Identify which cell holds the provided text, then report its (x, y) central coordinate. 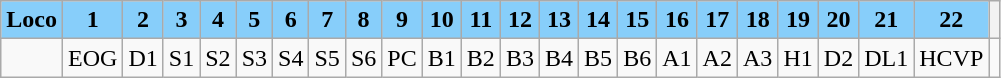
9 (402, 20)
D1 (143, 58)
11 (480, 20)
S3 (254, 58)
18 (757, 20)
A1 (677, 58)
S5 (327, 58)
S6 (363, 58)
1 (92, 20)
A3 (757, 58)
4 (218, 20)
B3 (520, 58)
H1 (798, 58)
B4 (558, 58)
17 (717, 20)
22 (952, 20)
5 (254, 20)
B6 (638, 58)
D2 (838, 58)
13 (558, 20)
15 (638, 20)
S2 (218, 58)
B5 (598, 58)
20 (838, 20)
EOG (92, 58)
21 (886, 20)
Loco (32, 20)
14 (598, 20)
HCVP (952, 58)
DL1 (886, 58)
A2 (717, 58)
19 (798, 20)
B2 (480, 58)
6 (291, 20)
S4 (291, 58)
10 (442, 20)
PC (402, 58)
3 (181, 20)
S1 (181, 58)
B1 (442, 58)
8 (363, 20)
16 (677, 20)
12 (520, 20)
7 (327, 20)
2 (143, 20)
